Determine the [X, Y] coordinate at the center of the cell enclosing the given text.  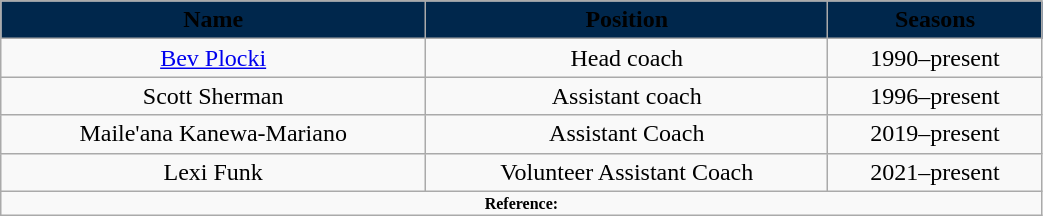
Volunteer Assistant Coach [627, 172]
Assistant coach [627, 96]
Position [627, 20]
1990–present [935, 58]
2021–present [935, 172]
Reference: [522, 203]
2019–present [935, 134]
Name [214, 20]
Assistant Coach [627, 134]
Seasons [935, 20]
Lexi Funk [214, 172]
Scott Sherman [214, 96]
1996–present [935, 96]
Head coach [627, 58]
Maile'ana Kanewa-Mariano [214, 134]
Bev Plocki [214, 58]
